Identify which cell holds the provided text, then report its [x, y] central coordinate. 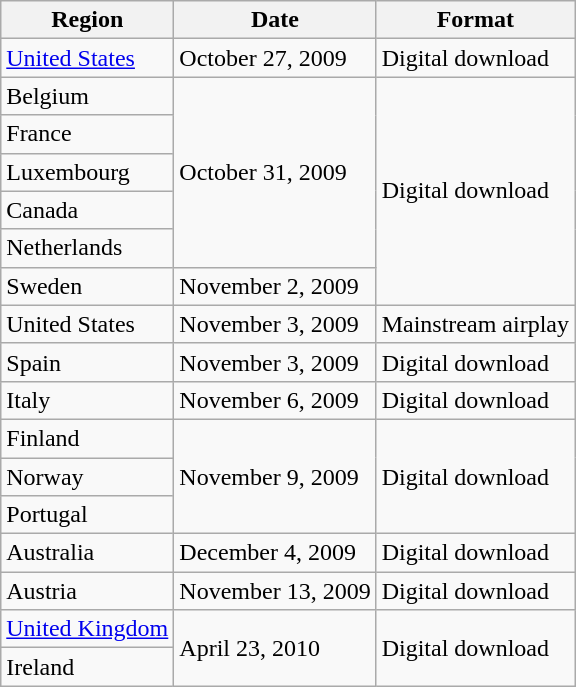
Date [275, 20]
November 2, 2009 [275, 286]
Norway [88, 477]
Luxembourg [88, 172]
Australia [88, 553]
Italy [88, 400]
Finland [88, 438]
Ireland [88, 667]
Austria [88, 591]
United Kingdom [88, 629]
November 13, 2009 [275, 591]
Netherlands [88, 248]
Format [475, 20]
April 23, 2010 [275, 648]
Mainstream airplay [475, 324]
Sweden [88, 286]
Portugal [88, 515]
Spain [88, 362]
November 9, 2009 [275, 476]
December 4, 2009 [275, 553]
October 27, 2009 [275, 58]
October 31, 2009 [275, 172]
Canada [88, 210]
Region [88, 20]
November 6, 2009 [275, 400]
France [88, 134]
Belgium [88, 96]
